Find where the given text appears and provide that cell's center as (x, y) coordinate. 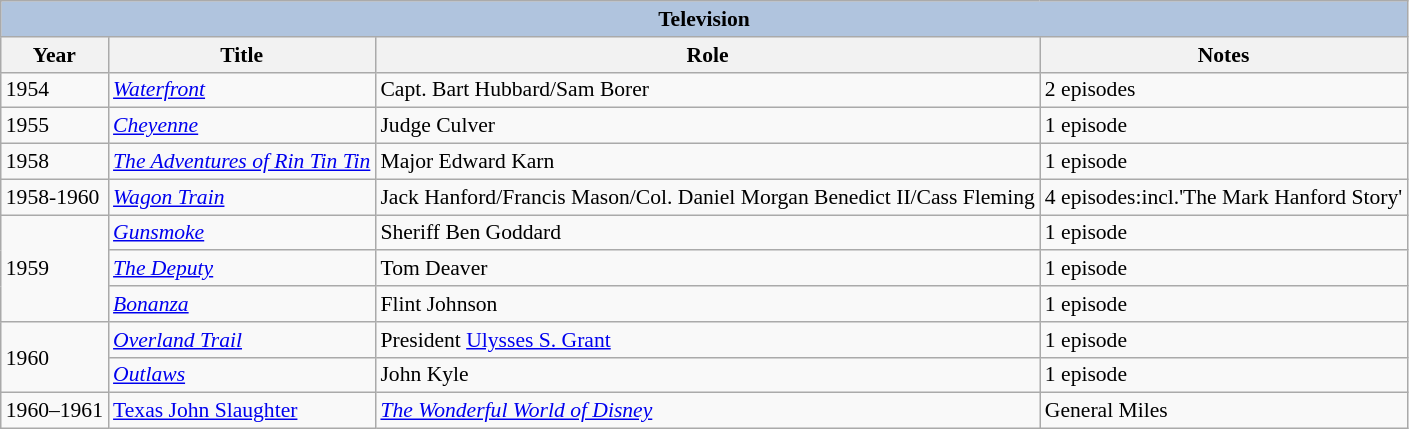
4 episodes:incl.'The Mark Hanford Story' (1224, 197)
2 episodes (1224, 90)
John Kyle (707, 375)
Year (54, 55)
Capt. Bart Hubbard/Sam Borer (707, 90)
Sheriff Ben Goddard (707, 233)
Judge Culver (707, 126)
1954 (54, 90)
Wagon Train (242, 197)
Television (704, 19)
Title (242, 55)
General Miles (1224, 411)
Jack Hanford/Francis Mason/Col. Daniel Morgan Benedict II/Cass Fleming (707, 197)
The Deputy (242, 269)
Texas John Slaughter (242, 411)
1959 (54, 268)
1960–1961 (54, 411)
Notes (1224, 55)
Cheyenne (242, 126)
Overland Trail (242, 340)
Tom Deaver (707, 269)
Bonanza (242, 304)
Waterfront (242, 90)
President Ulysses S. Grant (707, 340)
1958 (54, 162)
1955 (54, 126)
Gunsmoke (242, 233)
Outlaws (242, 375)
The Wonderful World of Disney (707, 411)
1958-1960 (54, 197)
Major Edward Karn (707, 162)
Flint Johnson (707, 304)
Role (707, 55)
1960 (54, 358)
The Adventures of Rin Tin Tin (242, 162)
